Return [X, Y] of the center of cell containing provided text 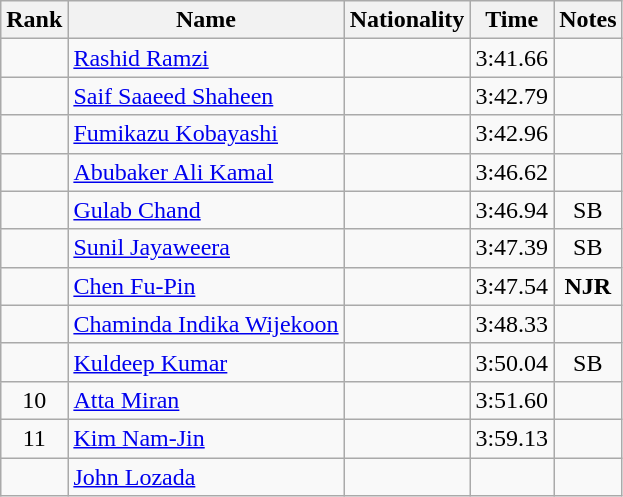
Atta Miran [206, 400]
11 [34, 438]
Name [206, 20]
3:47.39 [512, 248]
3:59.13 [512, 438]
John Lozada [206, 477]
Notes [588, 20]
Rashid Ramzi [206, 58]
Abubaker Ali Kamal [206, 172]
3:46.62 [512, 172]
Chen Fu-Pin [206, 286]
Gulab Chand [206, 210]
3:42.96 [512, 134]
Sunil Jayaweera [206, 248]
Kim Nam-Jin [206, 438]
3:48.33 [512, 324]
Chaminda Indika Wijekoon [206, 324]
3:50.04 [512, 362]
3:47.54 [512, 286]
Time [512, 20]
3:46.94 [512, 210]
Fumikazu Kobayashi [206, 134]
Kuldeep Kumar [206, 362]
3:41.66 [512, 58]
Rank [34, 20]
NJR [588, 286]
3:42.79 [512, 96]
Saif Saaeed Shaheen [206, 96]
Nationality [407, 20]
3:51.60 [512, 400]
10 [34, 400]
